Pinpoint the cell where the given text exists, returning its (X, Y) midpoint coordinate. 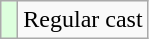
Regular cast (83, 20)
